From the cell containing the given text, extract its center point as [X, Y] coordinate. 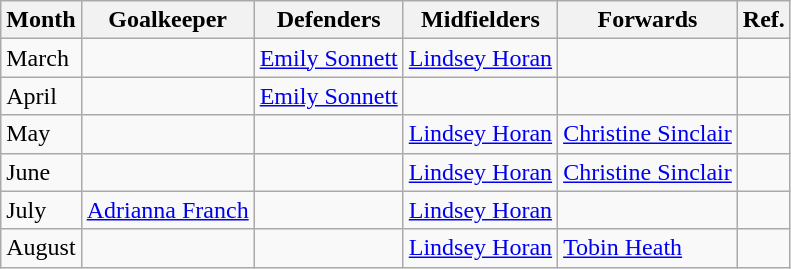
June [41, 172]
April [41, 96]
Tobin Heath [648, 248]
July [41, 210]
March [41, 58]
Midfielders [480, 20]
Defenders [328, 20]
Forwards [648, 20]
Adrianna Franch [168, 210]
May [41, 134]
August [41, 248]
Goalkeeper [168, 20]
Ref. [764, 20]
Month [41, 20]
